From the cell containing the given text, extract its center point as [X, Y] coordinate. 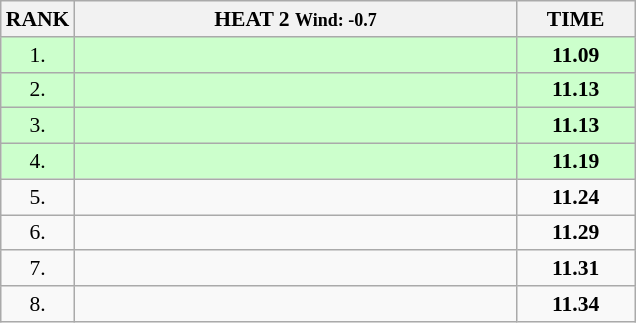
6. [38, 233]
11.09 [576, 55]
1. [38, 55]
11.34 [576, 304]
3. [38, 126]
11.19 [576, 162]
11.24 [576, 197]
TIME [576, 19]
7. [38, 269]
5. [38, 197]
11.31 [576, 269]
2. [38, 90]
8. [38, 304]
11.29 [576, 233]
RANK [38, 19]
HEAT 2 Wind: -0.7 [295, 19]
4. [38, 162]
